Scan for the cell matching the given text and deliver its (x, y) coordinate at center. 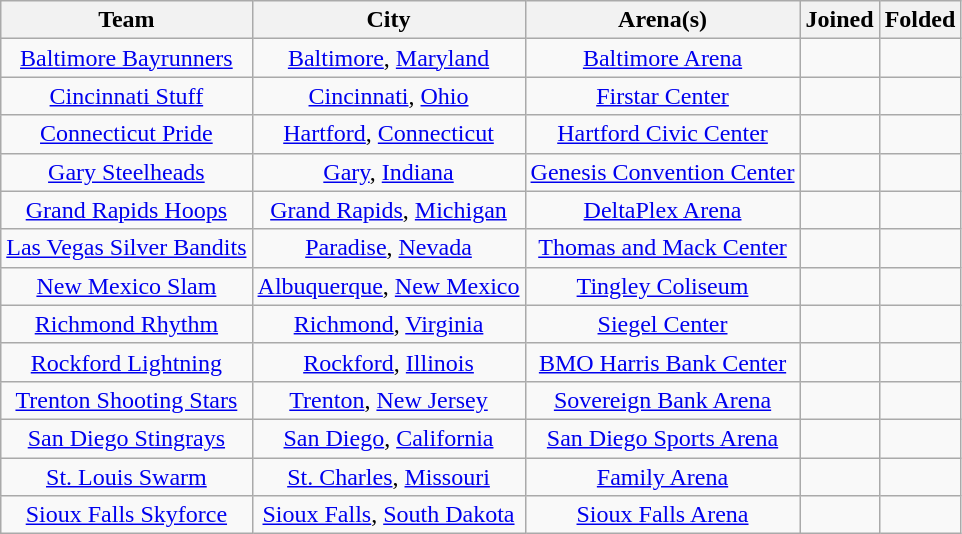
Siegel Center (662, 324)
Cincinnati, Ohio (388, 96)
Albuquerque, New Mexico (388, 286)
Tingley Coliseum (662, 286)
Arena(s) (662, 20)
Trenton, New Jersey (388, 400)
Paradise, Nevada (388, 248)
Sovereign Bank Arena (662, 400)
Sioux Falls, South Dakota (388, 515)
Baltimore Bayrunners (126, 58)
City (388, 20)
Joined (840, 20)
Trenton Shooting Stars (126, 400)
Hartford Civic Center (662, 134)
Firstar Center (662, 96)
Folded (920, 20)
Thomas and Mack Center (662, 248)
BMO Harris Bank Center (662, 362)
Grand Rapids Hoops (126, 210)
Rockford Lightning (126, 362)
Rockford, Illinois (388, 362)
Connecticut Pride (126, 134)
New Mexico Slam (126, 286)
San Diego, California (388, 438)
Baltimore, Maryland (388, 58)
San Diego Stingrays (126, 438)
Sioux Falls Arena (662, 515)
St. Charles, Missouri (388, 477)
San Diego Sports Arena (662, 438)
DeltaPlex Arena (662, 210)
Cincinnati Stuff (126, 96)
Baltimore Arena (662, 58)
Gary, Indiana (388, 172)
Richmond, Virginia (388, 324)
Sioux Falls Skyforce (126, 515)
Grand Rapids, Michigan (388, 210)
St. Louis Swarm (126, 477)
Family Arena (662, 477)
Gary Steelheads (126, 172)
Richmond Rhythm (126, 324)
Team (126, 20)
Las Vegas Silver Bandits (126, 248)
Genesis Convention Center (662, 172)
Hartford, Connecticut (388, 134)
